Return the (x, y) coordinate for the center point of the cell that contains the specified text.  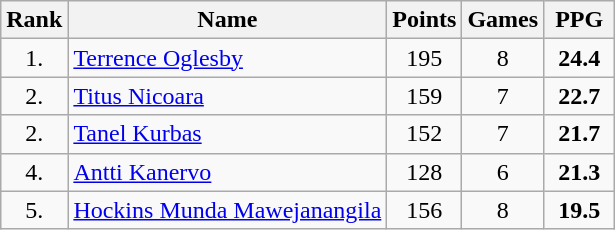
152 (424, 134)
24.4 (580, 58)
195 (424, 58)
Name (228, 20)
21.7 (580, 134)
Terrence Oglesby (228, 58)
Tanel Kurbas (228, 134)
5. (34, 210)
1. (34, 58)
159 (424, 96)
Hockins Munda Mawejanangila (228, 210)
Rank (34, 20)
19.5 (580, 210)
Antti Kanervo (228, 172)
Games (503, 20)
6 (503, 172)
PPG (580, 20)
Points (424, 20)
Titus Nicoara (228, 96)
128 (424, 172)
22.7 (580, 96)
156 (424, 210)
21.3 (580, 172)
4. (34, 172)
